From the cell containing the given text, extract its center point as [x, y] coordinate. 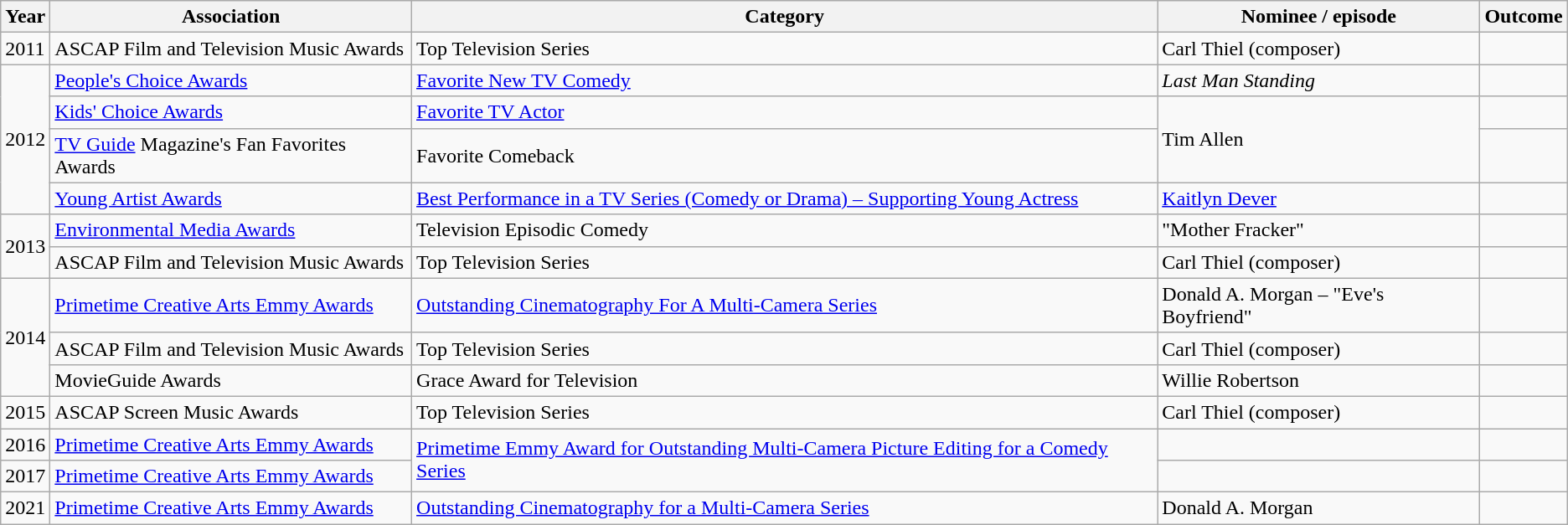
2011 [25, 49]
Kids' Choice Awards [231, 112]
2021 [25, 508]
Best Performance in a TV Series (Comedy or Drama) – Supporting Young Actress [785, 198]
Outcome [1524, 17]
Environmental Media Awards [231, 230]
Year [25, 17]
2014 [25, 337]
Primetime Emmy Award for Outstanding Multi-Camera Picture Editing for a Comedy Series [785, 461]
Nominee / episode [1318, 17]
Tim Allen [1318, 139]
TV Guide Magazine's Fan Favorites Awards [231, 156]
Willie Robertson [1318, 380]
2015 [25, 412]
ASCAP Screen Music Awards [231, 412]
"Mother Fracker" [1318, 230]
Television Episodic Comedy [785, 230]
Grace Award for Television [785, 380]
Donald A. Morgan [1318, 508]
2017 [25, 476]
Outstanding Cinematography for a Multi-Camera Series [785, 508]
2013 [25, 246]
Association [231, 17]
2016 [25, 445]
Kaitlyn Dever [1318, 198]
Young Artist Awards [231, 198]
Last Man Standing [1318, 80]
Favorite New TV Comedy [785, 80]
Outstanding Cinematography For A Multi-Camera Series [785, 305]
MovieGuide Awards [231, 380]
Favorite Comeback [785, 156]
Category [785, 17]
People's Choice Awards [231, 80]
Donald A. Morgan – "Eve's Boyfriend" [1318, 305]
Favorite TV Actor [785, 112]
2012 [25, 139]
